Pinpoint the cell where the given text exists, returning its [x, y] midpoint coordinate. 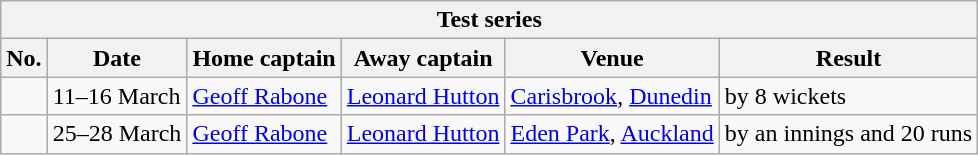
Away captain [423, 58]
Test series [490, 20]
25–28 March [117, 134]
Date [117, 58]
Result [848, 58]
Eden Park, Auckland [612, 134]
by 8 wickets [848, 96]
Home captain [264, 58]
No. [24, 58]
Carisbrook, Dunedin [612, 96]
Venue [612, 58]
by an innings and 20 runs [848, 134]
11–16 March [117, 96]
